From the cell containing the given text, extract its center point as (x, y) coordinate. 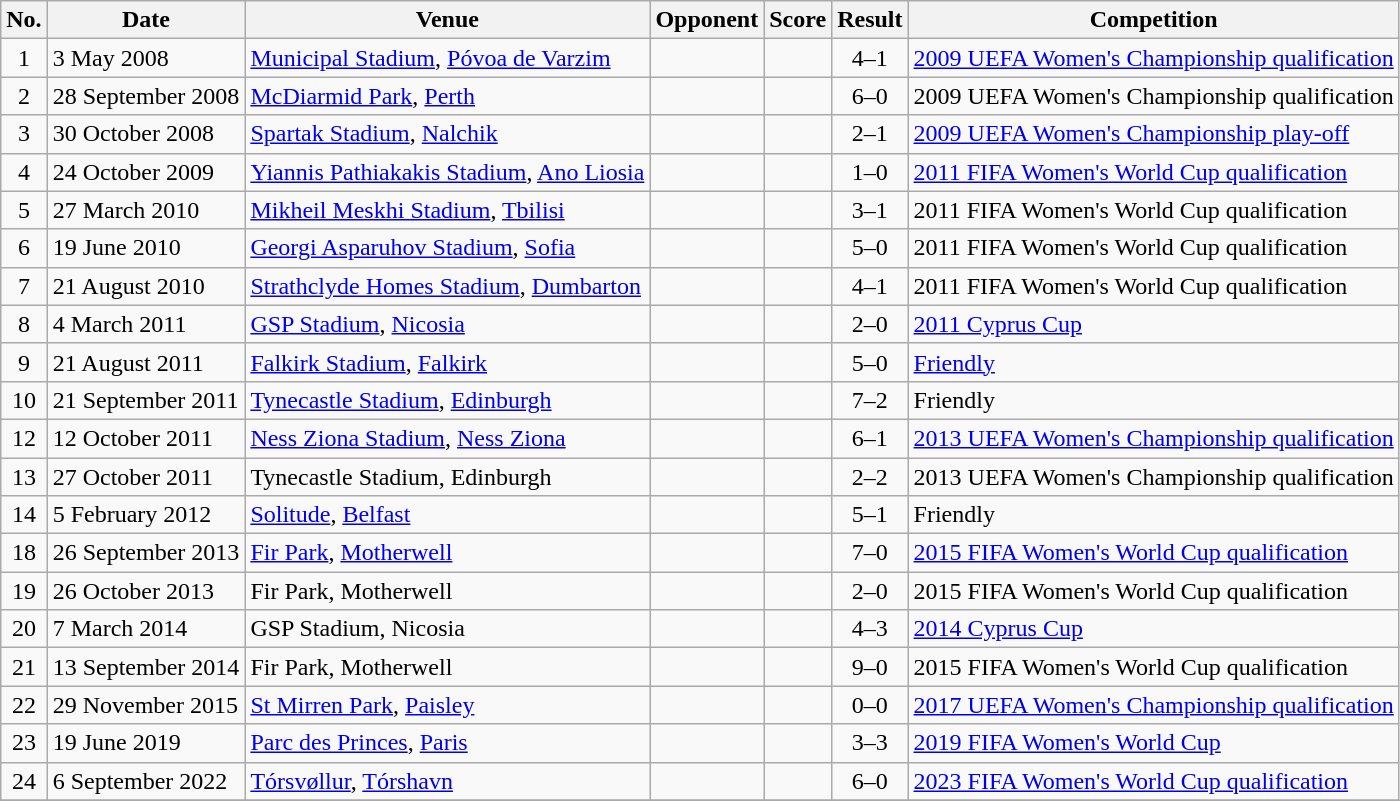
13 (24, 477)
7 (24, 286)
6 (24, 248)
Spartak Stadium, Nalchik (448, 134)
5–1 (870, 515)
5 (24, 210)
19 June 2019 (146, 743)
Venue (448, 20)
2023 FIFA Women's World Cup qualification (1154, 781)
21 August 2011 (146, 362)
Parc des Princes, Paris (448, 743)
3 May 2008 (146, 58)
St Mirren Park, Paisley (448, 705)
28 September 2008 (146, 96)
23 (24, 743)
2019 FIFA Women's World Cup (1154, 743)
0–0 (870, 705)
18 (24, 553)
1–0 (870, 172)
Score (798, 20)
Strathclyde Homes Stadium, Dumbarton (448, 286)
2 (24, 96)
7 March 2014 (146, 629)
27 March 2010 (146, 210)
21 September 2011 (146, 400)
12 (24, 438)
9–0 (870, 667)
12 October 2011 (146, 438)
McDiarmid Park, Perth (448, 96)
3–1 (870, 210)
2–1 (870, 134)
7–2 (870, 400)
Opponent (707, 20)
22 (24, 705)
Date (146, 20)
No. (24, 20)
9 (24, 362)
7–0 (870, 553)
19 (24, 591)
5 February 2012 (146, 515)
4 March 2011 (146, 324)
2009 UEFA Women's Championship play-off (1154, 134)
1 (24, 58)
Falkirk Stadium, Falkirk (448, 362)
Solitude, Belfast (448, 515)
21 (24, 667)
2014 Cyprus Cup (1154, 629)
Yiannis Pathiakakis Stadium, Ano Liosia (448, 172)
26 September 2013 (146, 553)
6 September 2022 (146, 781)
19 June 2010 (146, 248)
Result (870, 20)
Mikheil Meskhi Stadium, Tbilisi (448, 210)
21 August 2010 (146, 286)
Georgi Asparuhov Stadium, Sofia (448, 248)
24 October 2009 (146, 172)
3 (24, 134)
8 (24, 324)
4 (24, 172)
13 September 2014 (146, 667)
Ness Ziona Stadium, Ness Ziona (448, 438)
24 (24, 781)
2–2 (870, 477)
14 (24, 515)
Municipal Stadium, Póvoa de Varzim (448, 58)
Tórsvøllur, Tórshavn (448, 781)
26 October 2013 (146, 591)
2011 Cyprus Cup (1154, 324)
27 October 2011 (146, 477)
6–1 (870, 438)
3–3 (870, 743)
Competition (1154, 20)
10 (24, 400)
4–3 (870, 629)
29 November 2015 (146, 705)
2017 UEFA Women's Championship qualification (1154, 705)
30 October 2008 (146, 134)
20 (24, 629)
